Locate the cell with the specified text and output its (x, y) center coordinate. 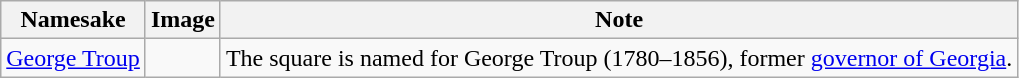
George Troup (74, 58)
Note (618, 20)
Image (182, 20)
The square is named for George Troup (1780–1856), former governor of Georgia. (618, 58)
Namesake (74, 20)
